Return the [x, y] coordinate for the center point of the cell that contains the specified text.  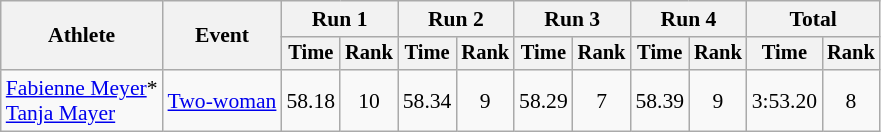
Two-woman [222, 100]
58.18 [310, 100]
7 [602, 100]
Total [814, 19]
Athlete [82, 36]
8 [851, 100]
10 [369, 100]
Run 2 [456, 19]
3:53.20 [784, 100]
Run 4 [688, 19]
Run 3 [572, 19]
Run 1 [339, 19]
58.29 [544, 100]
58.39 [660, 100]
Event [222, 36]
58.34 [428, 100]
Fabienne Meyer*Tanja Mayer [82, 100]
